From the cell containing the given text, extract its center point as [X, Y] coordinate. 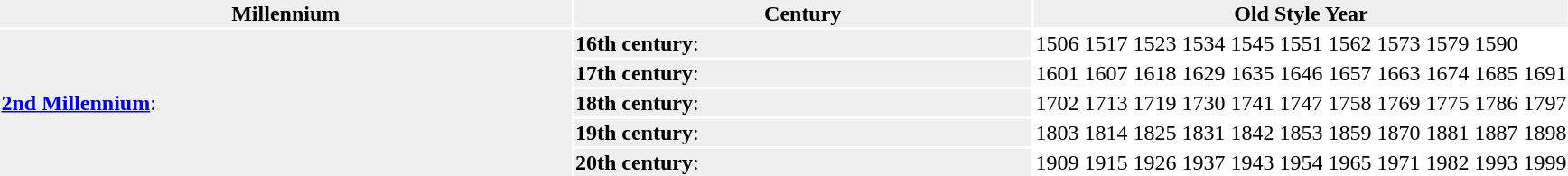
1534 [1203, 43]
1562 [1349, 43]
1741 [1252, 103]
1887 [1496, 133]
20th century: [802, 162]
2nd Millennium: [285, 103]
1719 [1154, 103]
1859 [1349, 133]
1685 [1496, 73]
17th century: [802, 73]
1853 [1301, 133]
1881 [1447, 133]
1702 [1057, 103]
16th century: [802, 43]
1713 [1106, 103]
18th century: [802, 103]
1814 [1106, 133]
1573 [1398, 43]
1797 [1545, 103]
1590 [1496, 43]
1954 [1301, 162]
1937 [1203, 162]
Millennium [285, 14]
1691 [1545, 73]
1618 [1154, 73]
1943 [1252, 162]
1909 [1057, 162]
1982 [1447, 162]
1629 [1203, 73]
1993 [1496, 162]
1517 [1106, 43]
1730 [1203, 103]
1965 [1349, 162]
1842 [1252, 133]
1825 [1154, 133]
1579 [1447, 43]
1663 [1398, 73]
1551 [1301, 43]
1831 [1203, 133]
1999 [1545, 162]
1786 [1496, 103]
19th century: [802, 133]
1758 [1349, 103]
1506 [1057, 43]
1803 [1057, 133]
1601 [1057, 73]
1775 [1447, 103]
1870 [1398, 133]
1971 [1398, 162]
1674 [1447, 73]
1769 [1398, 103]
Century [802, 14]
1523 [1154, 43]
1747 [1301, 103]
1926 [1154, 162]
1898 [1545, 133]
1657 [1349, 73]
1545 [1252, 43]
1635 [1252, 73]
1915 [1106, 162]
1607 [1106, 73]
Old Style Year [1301, 14]
1646 [1301, 73]
